Search for the cell housing the specified text and yield its (x, y) center coordinate. 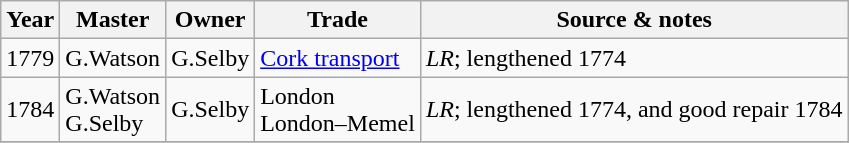
LR; lengthened 1774 (634, 58)
LondonLondon–Memel (338, 110)
1779 (30, 58)
Year (30, 20)
LR; lengthened 1774, and good repair 1784 (634, 110)
Source & notes (634, 20)
Trade (338, 20)
1784 (30, 110)
Master (113, 20)
Cork transport (338, 58)
G.Watson (113, 58)
G.WatsonG.Selby (113, 110)
Owner (210, 20)
